Identify which cell holds the provided text, then report its (x, y) central coordinate. 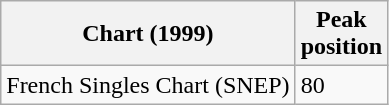
80 (341, 85)
French Singles Chart (SNEP) (148, 85)
Chart (1999) (148, 34)
Peakposition (341, 34)
